For the text-containing cell, return its midpoint in [X, Y] coordinate format. 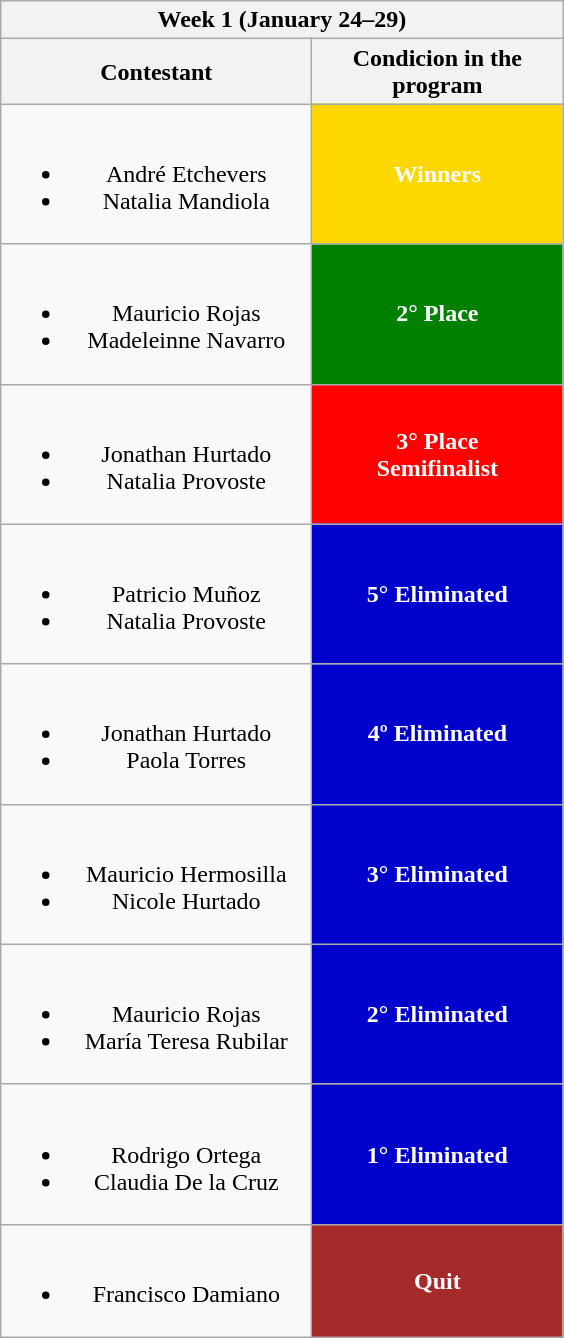
Week 1 (January 24–29) [282, 20]
3° PlaceSemifinalist [438, 454]
1° Eliminated [438, 1154]
Winners [438, 174]
Mauricio Rojas María Teresa Rubilar [156, 1014]
Condicion in the program [438, 72]
5° Eliminated [438, 594]
2° Eliminated [438, 1014]
Quit [438, 1280]
3° Eliminated [438, 874]
Contestant [156, 72]
Mauricio Hermosilla Nicole Hurtado [156, 874]
4º Eliminated [438, 734]
Mauricio Rojas Madeleinne Navarro [156, 314]
Francisco Damiano [156, 1280]
Jonathan Hurtado Paola Torres [156, 734]
Rodrigo Ortega Claudia De la Cruz [156, 1154]
Jonathan Hurtado Natalia Provoste [156, 454]
2° Place [438, 314]
Patricio Muñoz Natalia Provoste [156, 594]
André Etchevers Natalia Mandiola [156, 174]
